Detect which cell encompasses the target text, then output its [x, y] center coordinate. 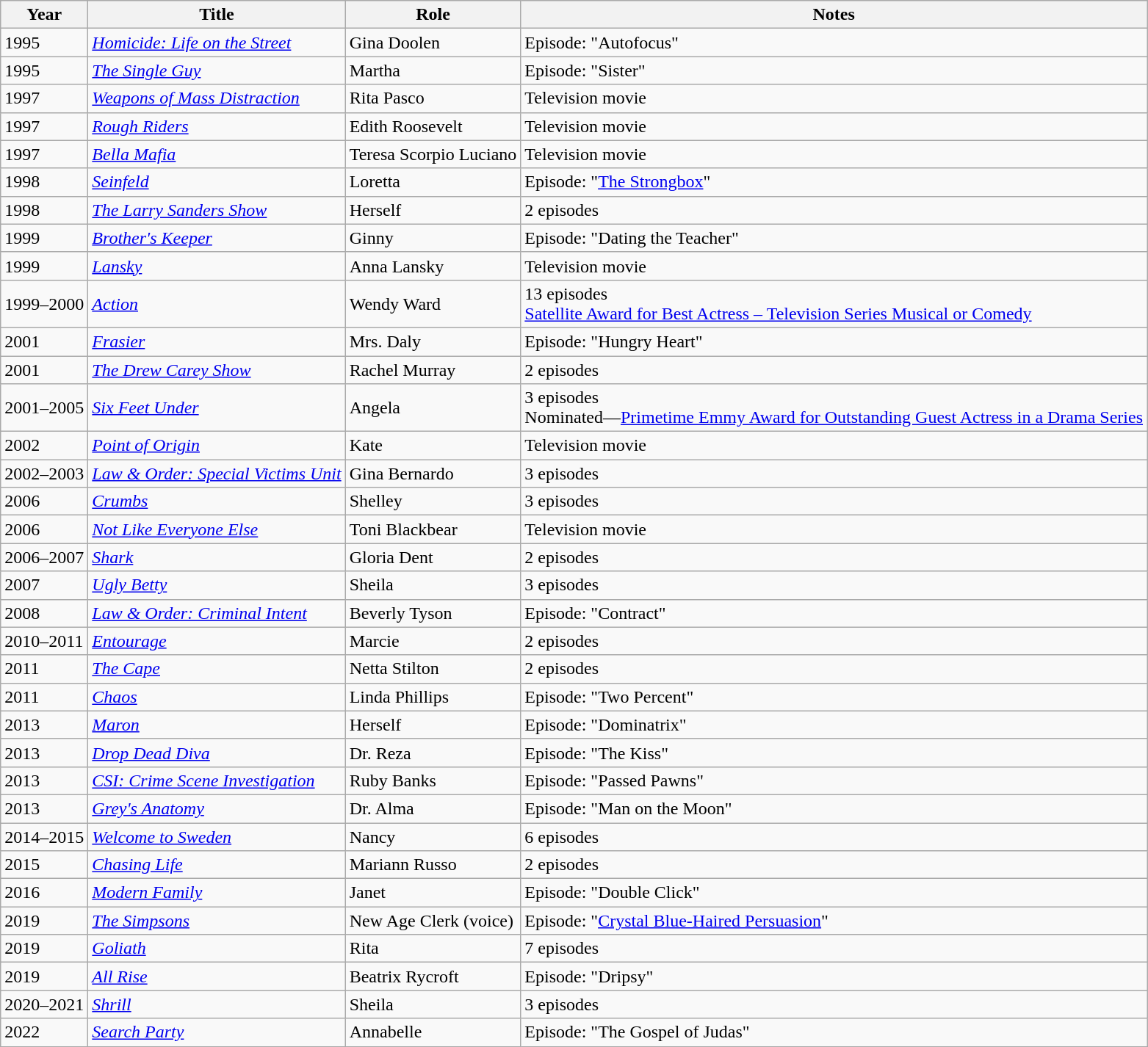
2008 [44, 613]
Toni Blackbear [433, 529]
6 episodes [834, 836]
Shelley [433, 501]
Episode: "Sister" [834, 70]
2010–2011 [44, 641]
Year [44, 15]
Episode: "Crystal Blue-Haired Persuasion" [834, 921]
Rachel Murray [433, 369]
2007 [44, 585]
2022 [44, 1032]
Ruby Banks [433, 780]
Episode: "Dating the Teacher" [834, 238]
Notes [834, 15]
Episode: "The Gospel of Judas" [834, 1032]
Episode: "The Strongbox" [834, 182]
Teresa Scorpio Luciano [433, 154]
2006–2007 [44, 557]
Shrill [217, 1004]
3 episodesNominated—Primetime Emmy Award for Outstanding Guest Actress in a Drama Series [834, 408]
Episode: "Dripsy" [834, 977]
CSI: Crime Scene Investigation [217, 780]
Seinfeld [217, 182]
Weapons of Mass Distraction [217, 98]
Lansky [217, 266]
Nancy [433, 836]
Bella Mafia [217, 154]
Goliath [217, 949]
Ugly Betty [217, 585]
Episode: "Autofocus" [834, 43]
Linda Phillips [433, 697]
Gina Bernardo [433, 474]
Episode: "Double Click" [834, 893]
Chasing Life [217, 865]
Crumbs [217, 501]
Six Feet Under [217, 408]
Netta Stilton [433, 669]
Dr. Reza [433, 753]
1999–2000 [44, 304]
2020–2021 [44, 1004]
Beatrix Rycroft [433, 977]
Point of Origin [217, 446]
Modern Family [217, 893]
The Cape [217, 669]
Role [433, 15]
Episode: "Man on the Moon" [834, 808]
The Simpsons [217, 921]
Loretta [433, 182]
2016 [44, 893]
Brother's Keeper [217, 238]
Mrs. Daly [433, 341]
Law & Order: Special Victims Unit [217, 474]
Angela [433, 408]
Ginny [433, 238]
All Rise [217, 977]
New Age Clerk (voice) [433, 921]
Law & Order: Criminal Intent [217, 613]
2002–2003 [44, 474]
Janet [433, 893]
Not Like Everyone Else [217, 529]
Maron [217, 725]
Shark [217, 557]
Edith Roosevelt [433, 126]
Beverly Tyson [433, 613]
Kate [433, 446]
Annabelle [433, 1032]
Dr. Alma [433, 808]
Search Party [217, 1032]
Wendy Ward [433, 304]
Episode: "Contract" [834, 613]
Anna Lansky [433, 266]
Episode: "The Kiss" [834, 753]
Homicide: Life on the Street [217, 43]
Gina Doolen [433, 43]
Martha [433, 70]
Episode: "Hungry Heart" [834, 341]
Grey's Anatomy [217, 808]
13 episodesSatellite Award for Best Actress – Television Series Musical or Comedy [834, 304]
2014–2015 [44, 836]
The Single Guy [217, 70]
Rough Riders [217, 126]
Rita [433, 949]
The Larry Sanders Show [217, 210]
Episode: "Dominatrix" [834, 725]
Frasier [217, 341]
Marcie [433, 641]
Drop Dead Diva [217, 753]
Mariann Russo [433, 865]
Rita Pasco [433, 98]
7 episodes [834, 949]
2001–2005 [44, 408]
Welcome to Sweden [217, 836]
Episode: "Two Percent" [834, 697]
The Drew Carey Show [217, 369]
Chaos [217, 697]
2002 [44, 446]
2015 [44, 865]
Title [217, 15]
Entourage [217, 641]
Gloria Dent [433, 557]
Action [217, 304]
Episode: "Passed Pawns" [834, 780]
